Locate the cell with the specified text and output its (X, Y) center coordinate. 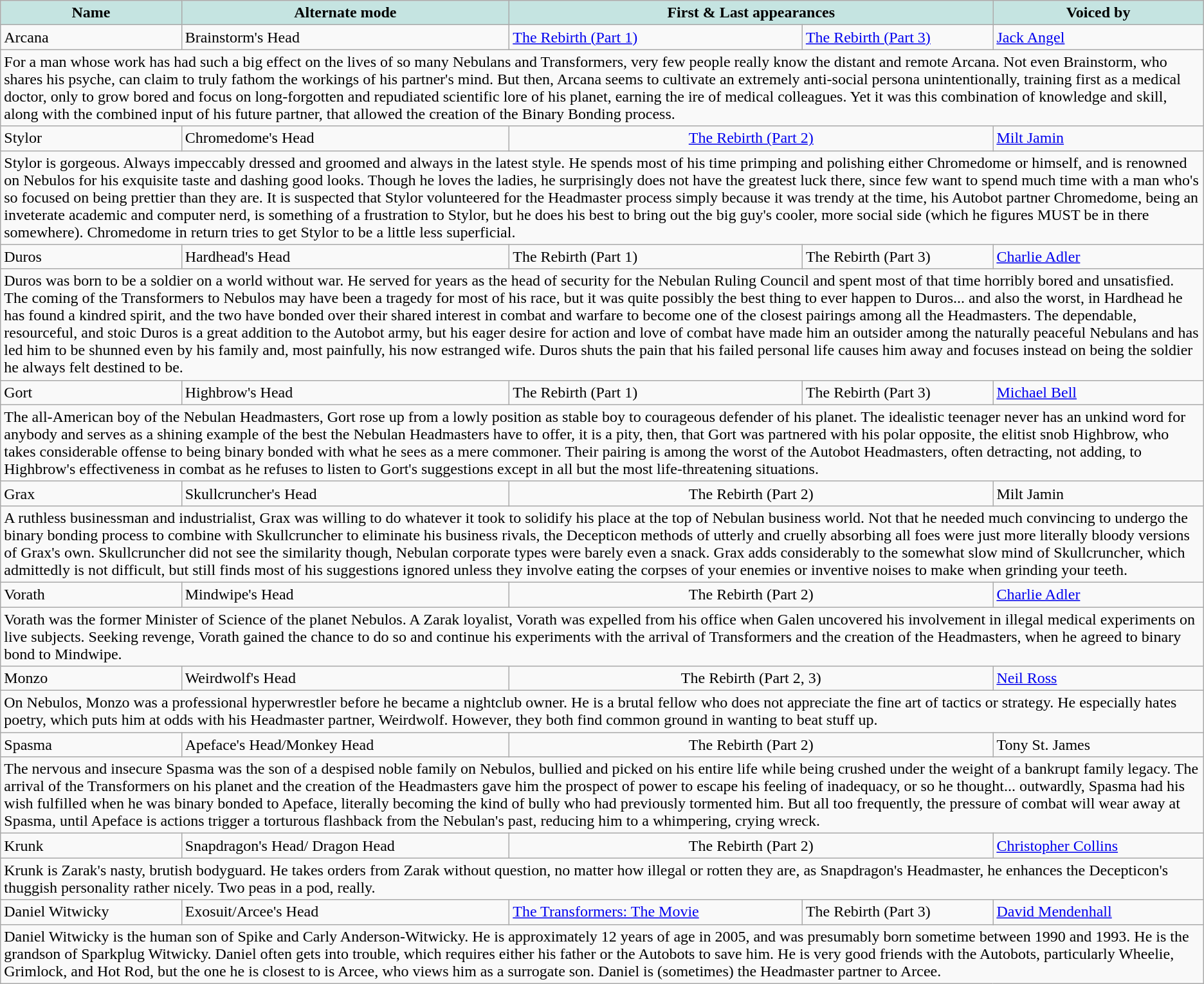
Snapdragon's Head/ Dragon Head (345, 846)
The Transformers: The Movie (656, 912)
Alternate mode (345, 13)
David Mendenhall (1099, 912)
Hardhead's Head (345, 257)
Jack Angel (1099, 37)
First & Last appearances (751, 13)
Mindwipe's Head (345, 594)
Daniel Witwicky (91, 912)
Stylor (91, 138)
Skullcruncher's Head (345, 493)
Krunk (91, 846)
Voiced by (1099, 13)
Arcana (91, 37)
The Rebirth (Part 2, 3) (751, 679)
Michael Bell (1099, 392)
Highbrow's Head (345, 392)
Exosuit/Arcee's Head (345, 912)
Chromedome's Head (345, 138)
Weirdwolf's Head (345, 679)
Brainstorm's Head (345, 37)
Duros (91, 257)
Apeface's Head/Monkey Head (345, 745)
Gort (91, 392)
Vorath (91, 594)
Spasma (91, 745)
Tony St. James (1099, 745)
Neil Ross (1099, 679)
Grax (91, 493)
Christopher Collins (1099, 846)
Monzo (91, 679)
Name (91, 13)
